Extract the [x, y] coordinate from the center of the cell holding the provided text.  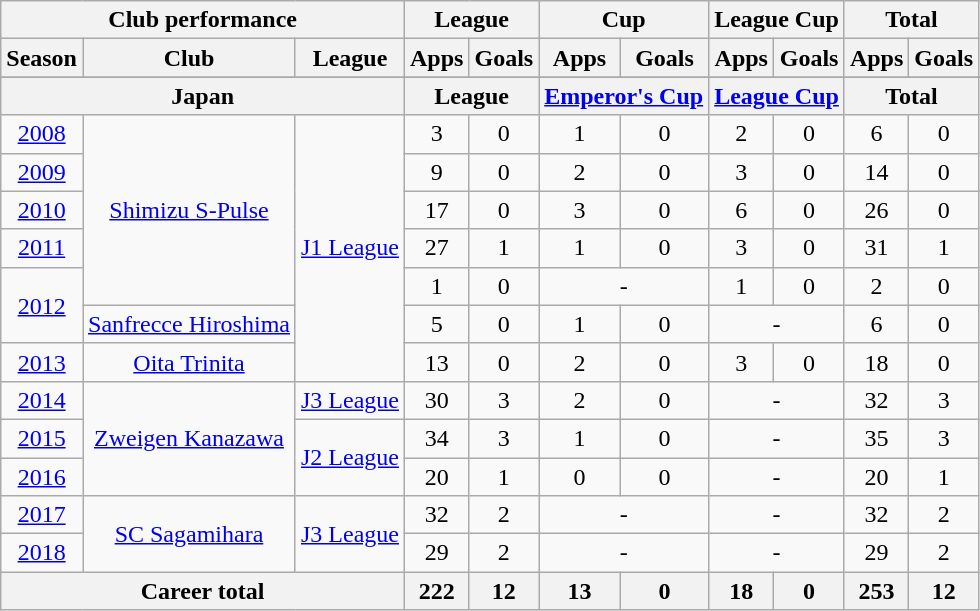
9 [437, 172]
Cup [624, 20]
31 [876, 248]
Shimizu S-Pulse [188, 210]
Season [42, 58]
Career total [203, 591]
2016 [42, 477]
J2 League [350, 457]
17 [437, 210]
2013 [42, 362]
Club [188, 58]
253 [876, 591]
26 [876, 210]
5 [437, 324]
2009 [42, 172]
2010 [42, 210]
2015 [42, 438]
Oita Trinita [188, 362]
Sanfrecce Hiroshima [188, 324]
Club performance [203, 20]
2014 [42, 400]
2008 [42, 134]
2018 [42, 553]
30 [437, 400]
2011 [42, 248]
2012 [42, 305]
SC Sagamihara [188, 534]
J1 League [350, 248]
27 [437, 248]
Zweigen Kanazawa [188, 438]
14 [876, 172]
Emperor's Cup [624, 96]
Japan [203, 96]
35 [876, 438]
34 [437, 438]
2017 [42, 515]
222 [437, 591]
